For the text-containing cell, return its midpoint in (x, y) coordinate format. 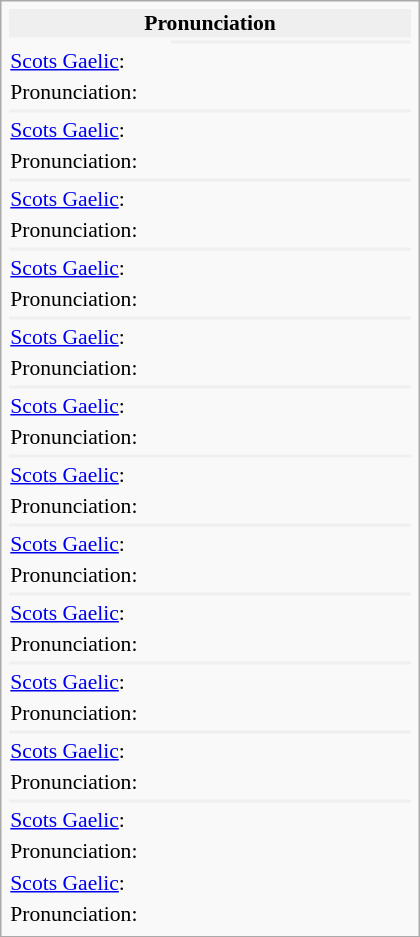
Pronunciation (210, 23)
